For the text-containing cell, return its midpoint in (X, Y) coordinate format. 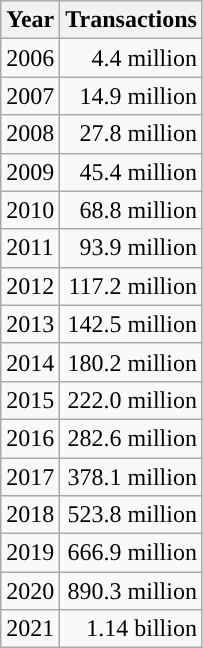
523.8 million (132, 515)
2019 (30, 553)
2020 (30, 591)
93.9 million (132, 248)
2014 (30, 362)
2009 (30, 172)
222.0 million (132, 400)
68.8 million (132, 210)
Year (30, 20)
2013 (30, 324)
4.4 million (132, 58)
2011 (30, 248)
2006 (30, 58)
14.9 million (132, 96)
117.2 million (132, 286)
142.5 million (132, 324)
2010 (30, 210)
2017 (30, 477)
180.2 million (132, 362)
2021 (30, 629)
2007 (30, 96)
2016 (30, 438)
27.8 million (132, 134)
282.6 million (132, 438)
1.14 billion (132, 629)
2008 (30, 134)
666.9 million (132, 553)
2018 (30, 515)
Transactions (132, 20)
890.3 million (132, 591)
2015 (30, 400)
2012 (30, 286)
45.4 million (132, 172)
378.1 million (132, 477)
